Provide the [x, y] coordinate of the cell's center where the given text is located.  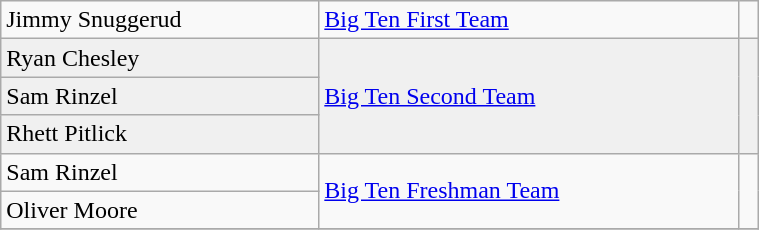
Jimmy Snuggerud [160, 20]
Oliver Moore [160, 210]
Rhett Pitlick [160, 134]
Big Ten Second Team [529, 96]
Big Ten Freshman Team [529, 191]
Ryan Chesley [160, 58]
Big Ten First Team [529, 20]
